Determine the (X, Y) coordinate at the center of the cell enclosing the given text.  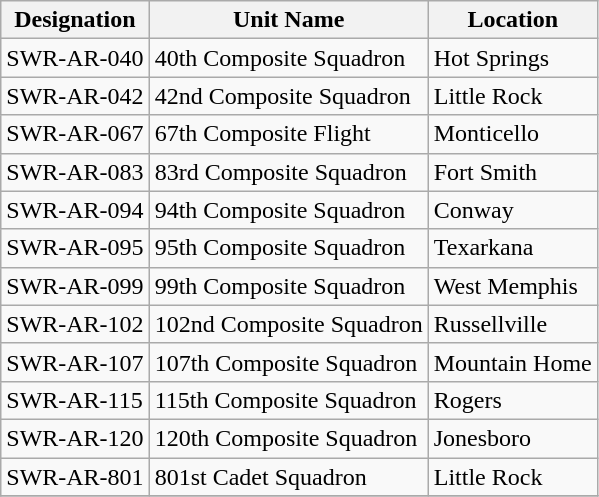
SWR-AR-107 (75, 362)
Conway (512, 210)
Jonesboro (512, 438)
Designation (75, 20)
SWR-AR-083 (75, 172)
Rogers (512, 400)
West Memphis (512, 286)
95th Composite Squadron (288, 248)
102nd Composite Squadron (288, 324)
Mountain Home (512, 362)
SWR-AR-094 (75, 210)
Texarkana (512, 248)
115th Composite Squadron (288, 400)
99th Composite Squadron (288, 286)
SWR-AR-095 (75, 248)
Hot Springs (512, 58)
Unit Name (288, 20)
SWR-AR-115 (75, 400)
42nd Composite Squadron (288, 96)
Russellville (512, 324)
94th Composite Squadron (288, 210)
Location (512, 20)
83rd Composite Squadron (288, 172)
67th Composite Flight (288, 134)
801st Cadet Squadron (288, 477)
120th Composite Squadron (288, 438)
SWR-AR-099 (75, 286)
Monticello (512, 134)
SWR-AR-040 (75, 58)
40th Composite Squadron (288, 58)
Fort Smith (512, 172)
SWR-AR-801 (75, 477)
SWR-AR-102 (75, 324)
SWR-AR-067 (75, 134)
107th Composite Squadron (288, 362)
SWR-AR-120 (75, 438)
SWR-AR-042 (75, 96)
